Search for the cell housing the specified text and yield its (x, y) center coordinate. 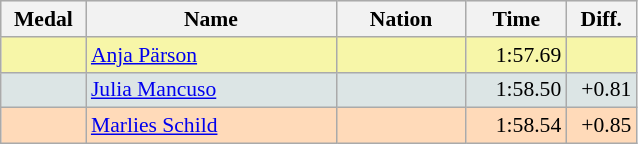
+0.81 (601, 90)
Medal (44, 19)
Name (211, 19)
Julia Mancuso (211, 90)
Diff. (601, 19)
Nation (401, 19)
Anja Pärson (211, 55)
1:58.54 (516, 126)
Marlies Schild (211, 126)
Time (516, 19)
1:58.50 (516, 90)
1:57.69 (516, 55)
+0.85 (601, 126)
